Determine the (x, y) coordinate at the center of the cell enclosing the given text.  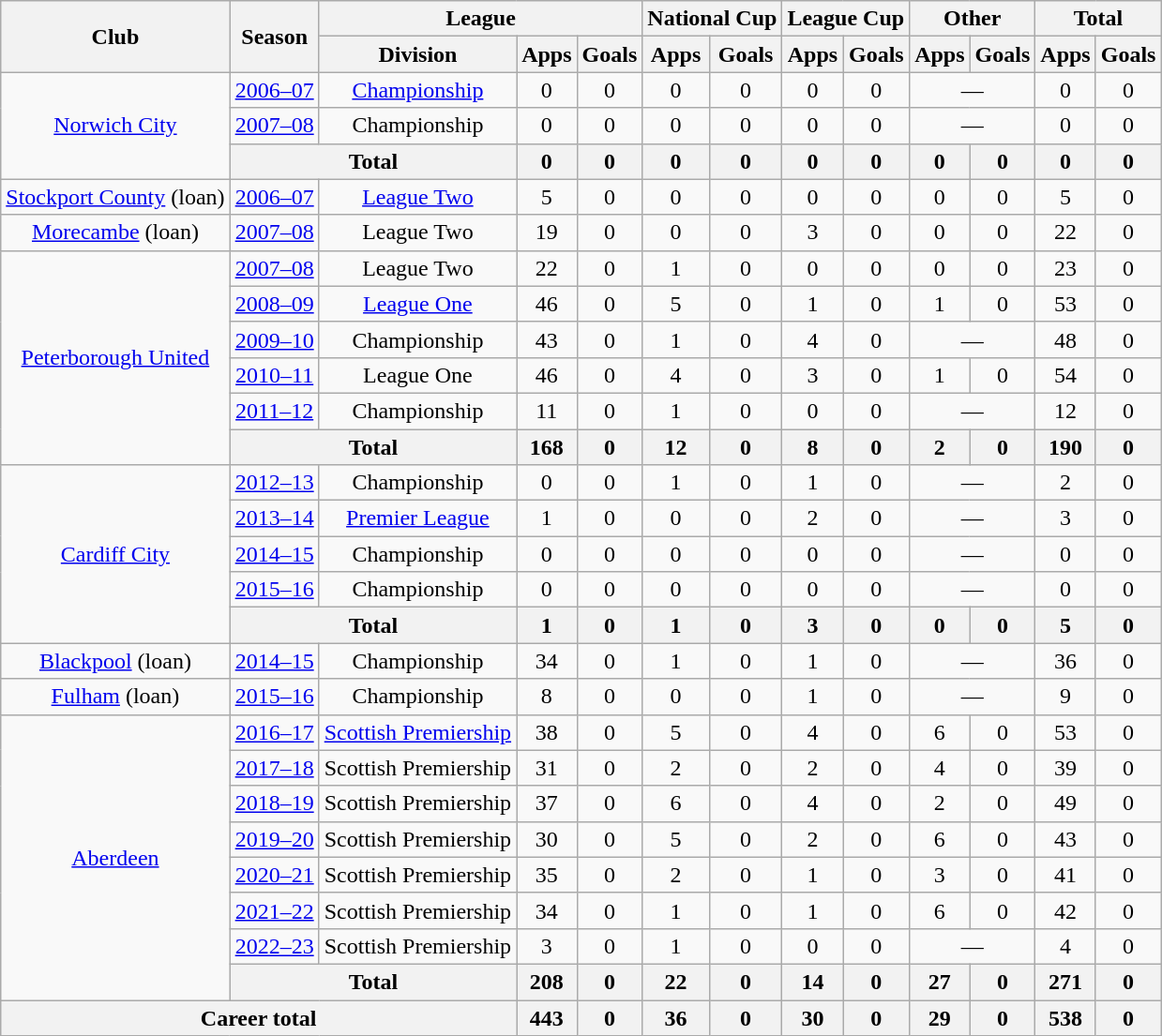
League Cup (846, 19)
49 (1065, 803)
2016–17 (274, 732)
48 (1065, 339)
443 (547, 1017)
Season (274, 37)
14 (812, 982)
Norwich City (115, 126)
Stockport County (loan) (115, 197)
Fulham (loan) (115, 697)
Career total (259, 1017)
2012–13 (274, 483)
19 (547, 233)
190 (1065, 447)
Other (973, 19)
2009–10 (274, 339)
11 (547, 411)
29 (940, 1017)
23 (1065, 268)
League (480, 19)
271 (1065, 982)
41 (1065, 875)
38 (547, 732)
2018–19 (274, 803)
Cardiff City (115, 554)
Division (417, 54)
2008–09 (274, 304)
54 (1065, 375)
42 (1065, 910)
Aberdeen (115, 857)
2019–20 (274, 839)
Blackpool (loan) (115, 661)
Peterborough United (115, 357)
2020–21 (274, 875)
National Cup (713, 19)
2013–14 (274, 518)
27 (940, 982)
208 (547, 982)
Club (115, 37)
Morecambe (loan) (115, 233)
39 (1065, 768)
2022–23 (274, 946)
9 (1065, 697)
35 (547, 875)
37 (547, 803)
Premier League (417, 518)
31 (547, 768)
2021–22 (274, 910)
2010–11 (274, 375)
168 (547, 447)
538 (1065, 1017)
2017–18 (274, 768)
2011–12 (274, 411)
